Scan for the cell matching the given text and deliver its [x, y] coordinate at center. 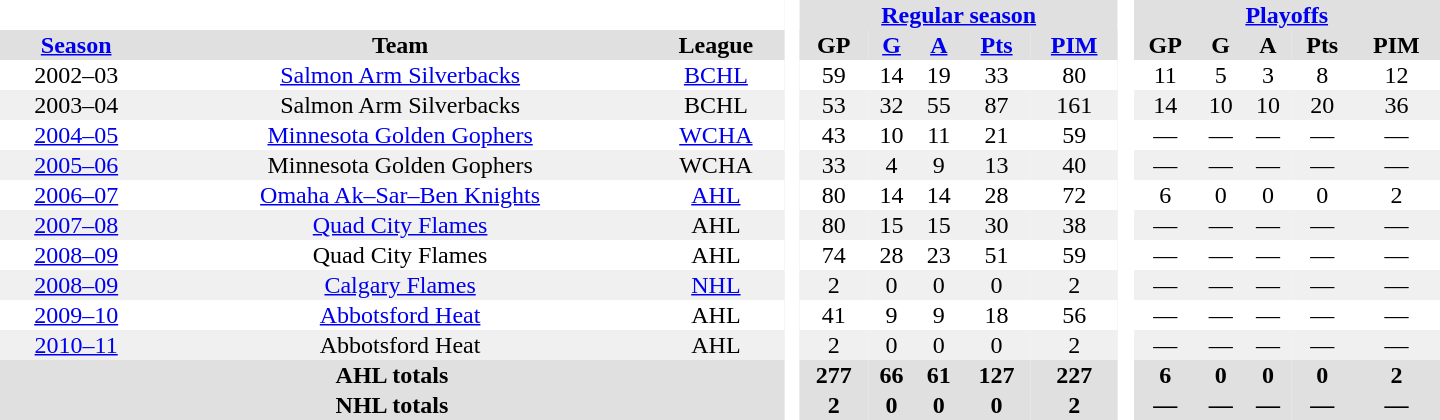
2003–04 [76, 105]
Season [76, 45]
20 [1322, 105]
74 [834, 255]
2005–06 [76, 165]
277 [834, 375]
55 [938, 105]
66 [892, 375]
2009–10 [76, 315]
12 [1396, 75]
Regular season [959, 15]
Omaha Ak–Sar–Ben Knights [400, 195]
41 [834, 315]
36 [1396, 105]
18 [996, 315]
56 [1074, 315]
2002–03 [76, 75]
NHL totals [392, 405]
51 [996, 255]
2006–07 [76, 195]
38 [1074, 225]
227 [1074, 375]
3 [1268, 75]
161 [1074, 105]
40 [1074, 165]
AHL totals [392, 375]
23 [938, 255]
30 [996, 225]
61 [938, 375]
32 [892, 105]
NHL [716, 285]
League [716, 45]
5 [1220, 75]
2007–08 [76, 225]
43 [834, 135]
Calgary Flames [400, 285]
Playoffs [1286, 15]
Team [400, 45]
4 [892, 165]
127 [996, 375]
2004–05 [76, 135]
21 [996, 135]
8 [1322, 75]
87 [996, 105]
19 [938, 75]
72 [1074, 195]
2010–11 [76, 345]
13 [996, 165]
53 [834, 105]
